Search for the cell housing the specified text and yield its (X, Y) center coordinate. 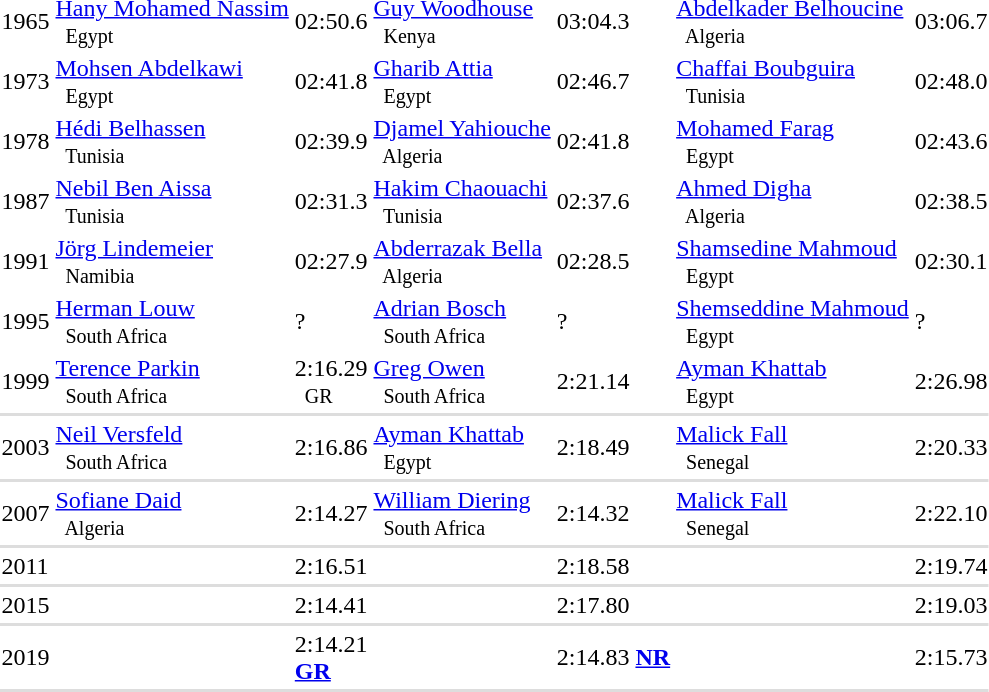
2:14.41 (331, 605)
Mohsen Abdelkawi Egypt (172, 82)
Herman Louw South Africa (172, 322)
02:39.9 (331, 142)
1995 (26, 322)
William Diering South Africa (462, 514)
Jörg Lindemeier Namibia (172, 262)
2:21.14 (613, 382)
2:16.29 GR (331, 382)
2:26.98 (951, 382)
02:37.6 (613, 202)
2:17.80 (613, 605)
2003 (26, 448)
2:16.86 (331, 448)
2:15.73 (951, 658)
Chaffai Boubguira Tunisia (793, 82)
02:48.0 (951, 82)
1978 (26, 142)
Hakim Chaouachi Tunisia (462, 202)
1987 (26, 202)
02:30.1 (951, 262)
Mohamed Farag Egypt (793, 142)
2007 (26, 514)
2:18.49 (613, 448)
2:14.21GR (331, 658)
1973 (26, 82)
2019 (26, 658)
1991 (26, 262)
02:27.9 (331, 262)
2:19.03 (951, 605)
2:14.32 (613, 514)
Neil Versfeld South Africa (172, 448)
2:16.51 (331, 566)
Nebil Ben Aissa Tunisia (172, 202)
2:19.74 (951, 566)
2011 (26, 566)
Terence Parkin South Africa (172, 382)
02:38.5 (951, 202)
2:22.10 (951, 514)
2015 (26, 605)
Shemseddine Mahmoud Egypt (793, 322)
2:20.33 (951, 448)
Hédi Belhassen Tunisia (172, 142)
Djamel Yahiouche Algeria (462, 142)
2:14.83 NR (613, 658)
Adrian Bosch South Africa (462, 322)
Sofiane Daid Algeria (172, 514)
Gharib Attia Egypt (462, 82)
2:18.58 (613, 566)
Ahmed Digha Algeria (793, 202)
02:31.3 (331, 202)
2:14.27 (331, 514)
1999 (26, 382)
Shamsedine Mahmoud Egypt (793, 262)
02:43.6 (951, 142)
02:46.7 (613, 82)
02:28.5 (613, 262)
Greg Owen South Africa (462, 382)
Abderrazak Bella Algeria (462, 262)
